Capture the cell that displays the provided text and extract its (X, Y) central coordinate. 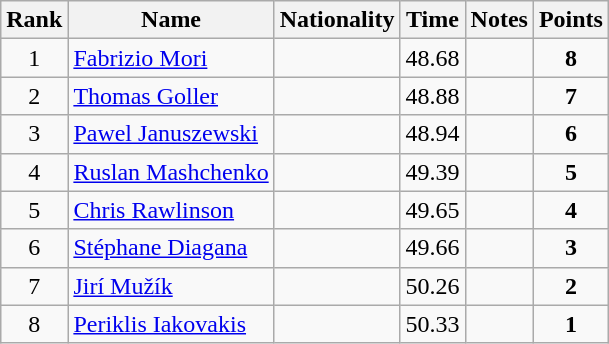
Fabrizio Mori (171, 58)
Chris Rawlinson (171, 210)
Nationality (337, 20)
50.26 (432, 286)
49.65 (432, 210)
Time (432, 20)
49.66 (432, 248)
49.39 (432, 172)
Name (171, 20)
Notes (499, 20)
Stéphane Diagana (171, 248)
Periklis Iakovakis (171, 324)
48.68 (432, 58)
Pawel Januszewski (171, 134)
50.33 (432, 324)
Ruslan Mashchenko (171, 172)
Thomas Goller (171, 96)
48.94 (432, 134)
Rank (34, 20)
Points (570, 20)
48.88 (432, 96)
Jirí Mužík (171, 286)
